Detect which cell encompasses the target text, then output its (X, Y) center coordinate. 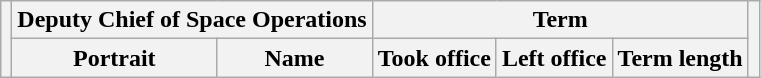
Portrait (114, 58)
Left office (554, 58)
Name (294, 58)
Deputy Chief of Space Operations (192, 20)
Term (560, 20)
Term length (680, 58)
Took office (434, 58)
